Locate the cell with the specified text and output its [x, y] center coordinate. 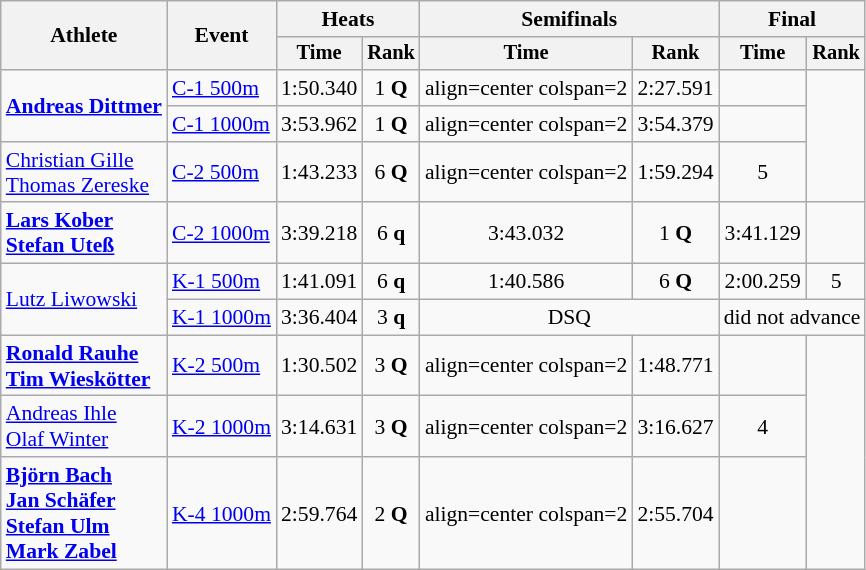
2:59.764 [319, 513]
2:00.259 [763, 282]
4 [763, 426]
1:41.091 [319, 282]
1:43.233 [319, 172]
1:59.294 [675, 172]
3:36.404 [319, 318]
Semifinals [570, 19]
Athlete [84, 36]
K-1 1000m [222, 318]
C-2 1000m [222, 234]
K-1 500m [222, 282]
3:16.627 [675, 426]
3:43.032 [526, 234]
3:14.631 [319, 426]
C-1 1000m [222, 124]
Björn Bach Jan Schäfer Stefan Ulm Mark Zabel [84, 513]
3:53.962 [319, 124]
Christian Gille Thomas Zereske [84, 172]
Final [792, 19]
Ronald Rauhe Tim Wieskötter [84, 366]
3:39.218 [319, 234]
Lars Kober Stefan Uteß [84, 234]
K-2 500m [222, 366]
Andreas Ihle Olaf Winter [84, 426]
1:50.340 [319, 88]
Heats [348, 19]
2 Q [391, 513]
DSQ [570, 318]
2:55.704 [675, 513]
K-4 1000m [222, 513]
C-2 500m [222, 172]
K-2 1000m [222, 426]
3:41.129 [763, 234]
1:40.586 [526, 282]
3 q [391, 318]
2:27.591 [675, 88]
3:54.379 [675, 124]
Event [222, 36]
Andreas Dittmer [84, 106]
Lutz Liwowski [84, 300]
C-1 500m [222, 88]
1:30.502 [319, 366]
did not advance [792, 318]
1:48.771 [675, 366]
